Extract the [x, y] coordinate from the center of the cell holding the provided text.  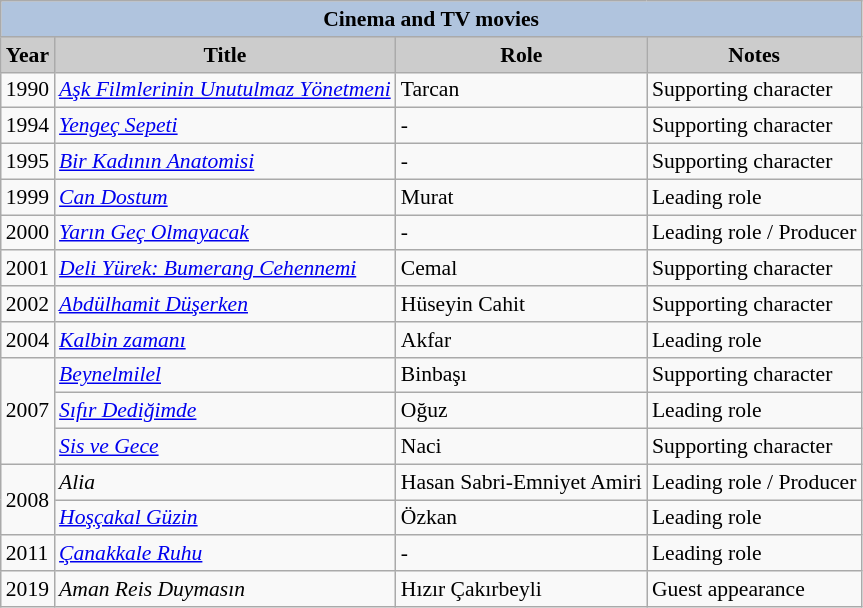
2007 [28, 410]
Sıfır Dediğimde [225, 411]
Beynelmilel [225, 375]
Can Dostum [225, 197]
1990 [28, 90]
Abdülhamit Düşerken [225, 304]
Yengeç Sepeti [225, 126]
Cinema and TV movies [432, 19]
Oğuz [522, 411]
2000 [28, 233]
Year [28, 55]
Hasan Sabri-Emniyet Amiri [522, 482]
Tarcan [522, 90]
Bir Kadının Anatomisi [225, 162]
2001 [28, 269]
2004 [28, 340]
Hızır Çakırbeyli [522, 589]
Guest appearance [754, 589]
Aman Reis Duymasın [225, 589]
Role [522, 55]
1994 [28, 126]
Cemal [522, 269]
Naci [522, 447]
2019 [28, 589]
2002 [28, 304]
Alia [225, 482]
Çanakkale Ruhu [225, 554]
Hüseyin Cahit [522, 304]
1999 [28, 197]
Aşk Filmlerinin Unutulmaz Yönetmeni [225, 90]
2008 [28, 500]
1995 [28, 162]
Binbaşı [522, 375]
Title [225, 55]
Kalbin zamanı [225, 340]
Özkan [522, 518]
Hoşçakal Güzin [225, 518]
Akfar [522, 340]
2011 [28, 554]
Murat [522, 197]
Yarın Geç Olmayacak [225, 233]
Sis ve Gece [225, 447]
Notes [754, 55]
Deli Yürek: Bumerang Cehennemi [225, 269]
